From the cell containing the given text, extract its center point as [x, y] coordinate. 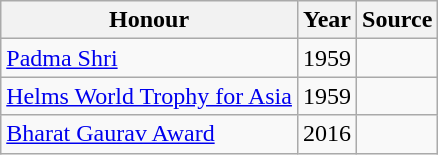
Bharat Gaurav Award [150, 134]
2016 [326, 134]
Year [326, 20]
Honour [150, 20]
Helms World Trophy for Asia [150, 96]
Source [398, 20]
Padma Shri [150, 58]
